Provide the [x, y] coordinate of the cell's center where the given text is located.  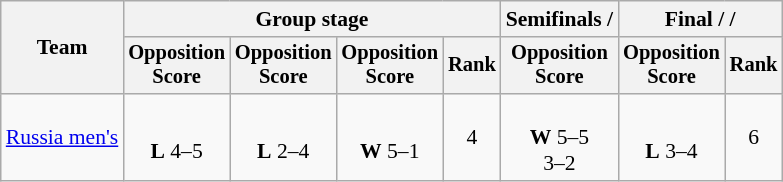
4 [472, 138]
6 [754, 138]
L 3–4 [672, 138]
W 5–1 [390, 138]
Semifinals / [560, 19]
Russia men's [62, 138]
Team [62, 48]
Final / / [700, 19]
W 5–5 3–2 [560, 138]
Group stage [312, 19]
L 4–5 [176, 138]
L 2–4 [284, 138]
